Capture the cell that displays the provided text and extract its (X, Y) central coordinate. 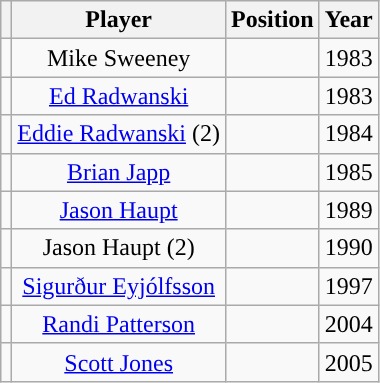
Sigurður Eyjólfsson (119, 286)
1985 (348, 172)
Jason Haupt (119, 210)
1990 (348, 248)
Mike Sweeney (119, 58)
1989 (348, 210)
Ed Radwanski (119, 96)
Randi Patterson (119, 324)
Position (272, 20)
Brian Japp (119, 172)
2005 (348, 362)
Jason Haupt (2) (119, 248)
Year (348, 20)
1984 (348, 134)
Eddie Radwanski (2) (119, 134)
Scott Jones (119, 362)
1997 (348, 286)
2004 (348, 324)
Player (119, 20)
